Return the (X, Y) coordinate for the center point of the cell that contains the specified text.  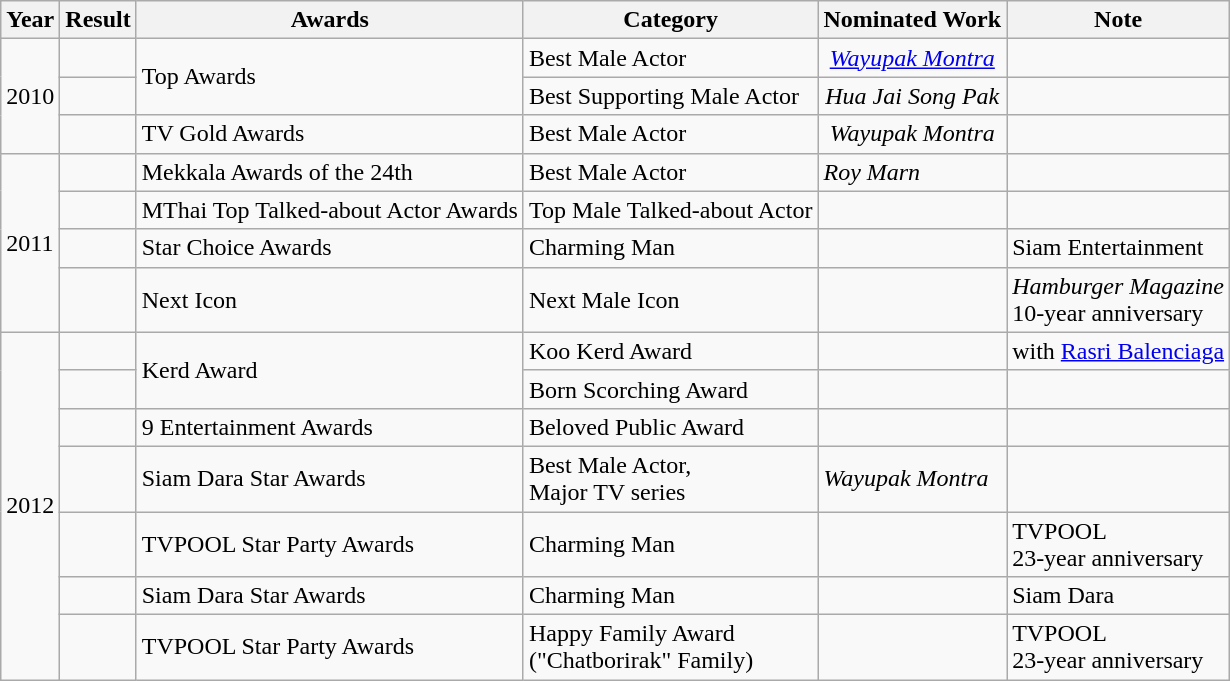
Awards (330, 20)
Siam Dara (1118, 596)
Hua Jai Song Pak (912, 96)
Next Male Icon (670, 300)
Roy Marn (912, 172)
Note (1118, 20)
Best Male Actor,Major TV series (670, 478)
Kerd Award (330, 370)
Siam Entertainment (1118, 248)
Category (670, 20)
with Rasri Balenciaga (1118, 351)
9 Entertainment Awards (330, 427)
Born Scorching Award (670, 389)
Happy Family Award("Chatborirak" Family) (670, 648)
Result (98, 20)
Koo Kerd Award (670, 351)
Beloved Public Award (670, 427)
Next Icon (330, 300)
Mekkala Awards of the 24th (330, 172)
2012 (30, 506)
Star Choice Awards (330, 248)
Hamburger Magazine10-year anniversary (1118, 300)
2011 (30, 242)
Year (30, 20)
Nominated Work (912, 20)
Best Supporting Male Actor (670, 96)
Top Awards (330, 77)
2010 (30, 96)
Top Male Talked-about Actor (670, 210)
TV Gold Awards (330, 134)
MThai Top Talked-about Actor Awards (330, 210)
